Find where the given text appears and provide that cell's center as [x, y] coordinate. 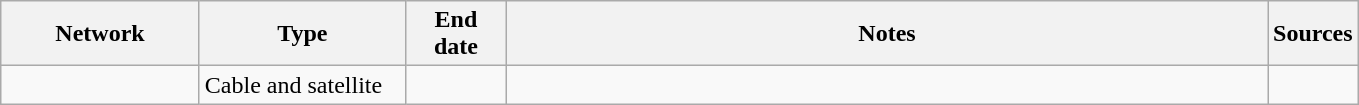
End date [456, 34]
Cable and satellite [302, 85]
Sources [1314, 34]
Network [100, 34]
Notes [886, 34]
Type [302, 34]
